Determine the (X, Y) coordinate at the center of the cell enclosing the given text.  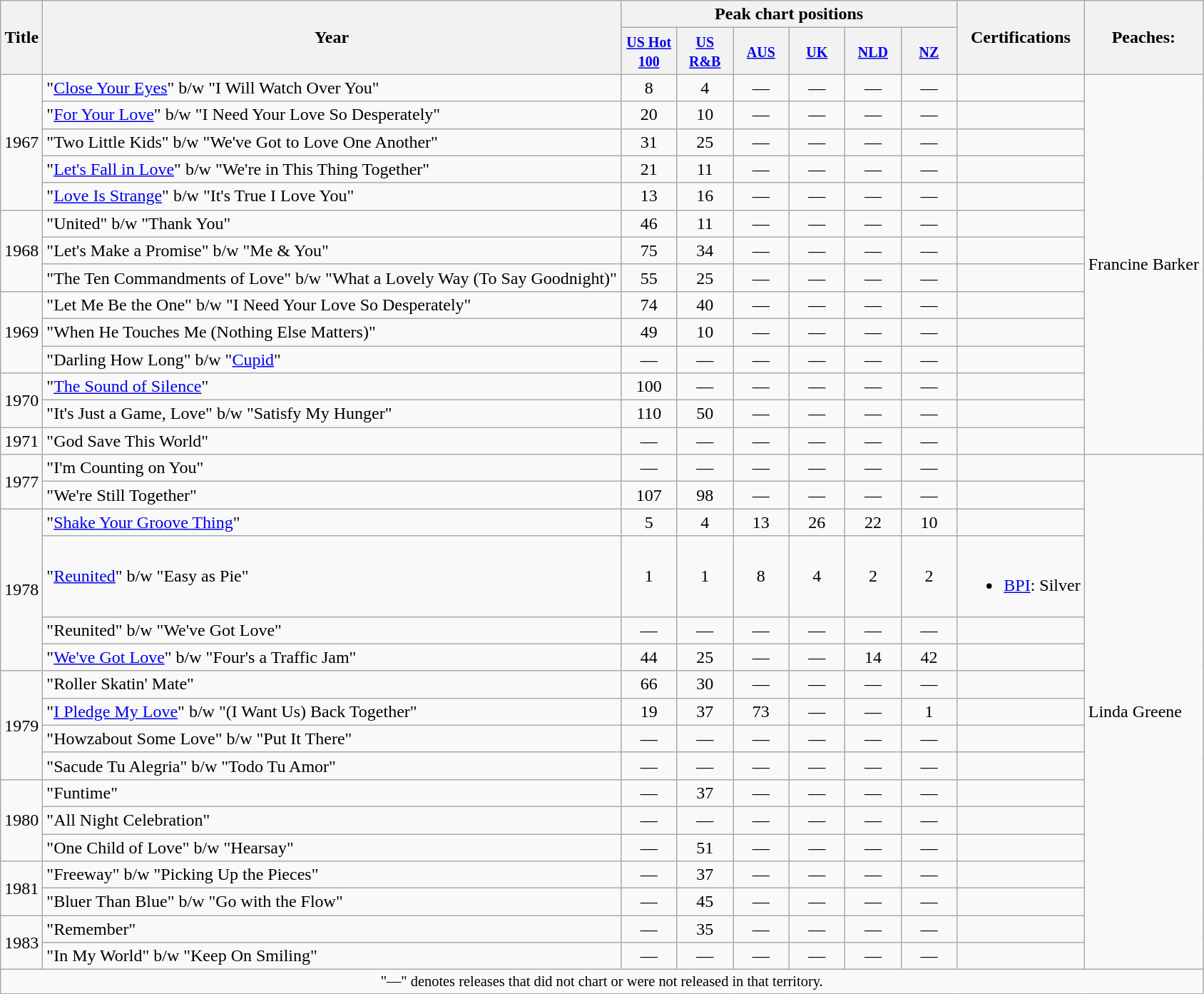
1969 (21, 332)
31 (649, 142)
"Howzabout Some Love" b/w "Put It There" (332, 739)
40 (705, 305)
"One Child of Love" b/w "Hearsay" (332, 847)
1970 (21, 400)
Francine Barker (1143, 264)
US Hot 100 (649, 51)
"United" b/w "Thank You" (332, 223)
49 (649, 332)
16 (705, 196)
"God Save This World" (332, 441)
1978 (21, 589)
"Darling How Long" b/w "Cupid" (332, 359)
"When He Touches Me (Nothing Else Matters)" (332, 332)
1971 (21, 441)
1968 (21, 250)
US R&B (705, 51)
1979 (21, 725)
"In My World" b/w "Keep On Smiling" (332, 956)
Peaches: (1143, 37)
"Sacude Tu Alegria" b/w "Todo Tu Amor" (332, 766)
UK (817, 51)
"—" denotes releases that did not chart or were not released in that territory. (602, 982)
5 (649, 522)
"Let's Make a Promise" b/w "Me & You" (332, 250)
"The Sound of Silence" (332, 387)
46 (649, 223)
Peak chart positions (789, 14)
"Remember" (332, 929)
"Two Little Kids" b/w "We've Got to Love One Another" (332, 142)
"It's Just a Game, Love" b/w "Satisfy My Hunger" (332, 414)
73 (762, 711)
19 (649, 711)
21 (649, 169)
Linda Greene (1143, 712)
BPI: Silver (1021, 577)
NLD (873, 51)
35 (705, 929)
"Close Your Eyes" b/w "I Will Watch Over You" (332, 88)
107 (649, 495)
110 (649, 414)
Certifications (1021, 37)
30 (705, 684)
44 (649, 657)
74 (649, 305)
34 (705, 250)
"All Night Celebration" (332, 820)
"Reunited" b/w "Easy as Pie" (332, 577)
1981 (21, 888)
AUS (762, 51)
45 (705, 902)
"We're Still Together" (332, 495)
Year (332, 37)
1983 (21, 943)
"Bluer Than Blue" b/w "Go with the Flow" (332, 902)
Title (21, 37)
22 (873, 522)
"We've Got Love" b/w "Four's a Traffic Jam" (332, 657)
"Let Me Be the One" b/w "I Need Your Love So Desperately" (332, 305)
"For Your Love" b/w "I Need Your Love So Desperately" (332, 115)
75 (649, 250)
NZ (929, 51)
66 (649, 684)
"Shake Your Groove Thing" (332, 522)
1977 (21, 482)
"The Ten Commandments of Love" b/w "What a Lovely Way (To Say Goodnight)" (332, 278)
26 (817, 522)
98 (705, 495)
"I'm Counting on You" (332, 468)
"Reunited" b/w "We've Got Love" (332, 630)
"Freeway" b/w "Picking Up the Pieces" (332, 875)
20 (649, 115)
"Roller Skatin' Mate" (332, 684)
"Funtime" (332, 793)
14 (873, 657)
"Let's Fall in Love" b/w "We're in This Thing Together" (332, 169)
1980 (21, 820)
55 (649, 278)
"Love Is Strange" b/w "It's True I Love You" (332, 196)
51 (705, 847)
1967 (21, 142)
100 (649, 387)
42 (929, 657)
50 (705, 414)
"I Pledge My Love" b/w "(I Want Us) Back Together" (332, 711)
